For the text-containing cell, return its midpoint in [x, y] coordinate format. 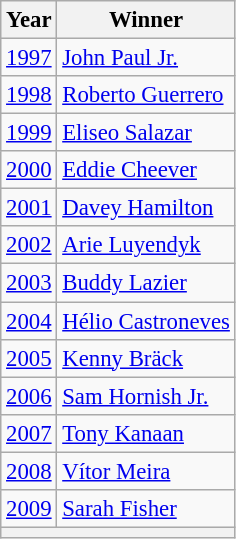
2009 [29, 509]
Roberto Guerrero [146, 95]
Sarah Fisher [146, 509]
Eddie Cheever [146, 170]
Kenny Bräck [146, 358]
Davey Hamilton [146, 208]
1997 [29, 58]
Winner [146, 20]
1998 [29, 95]
2005 [29, 358]
Arie Luyendyk [146, 245]
Tony Kanaan [146, 433]
1999 [29, 133]
2002 [29, 245]
2001 [29, 208]
2006 [29, 396]
2003 [29, 283]
John Paul Jr. [146, 58]
2000 [29, 170]
2007 [29, 433]
Year [29, 20]
Eliseo Salazar [146, 133]
Hélio Castroneves [146, 321]
2004 [29, 321]
Vítor Meira [146, 471]
Sam Hornish Jr. [146, 396]
2008 [29, 471]
Buddy Lazier [146, 283]
